Return (X, Y) of the center of cell containing provided text 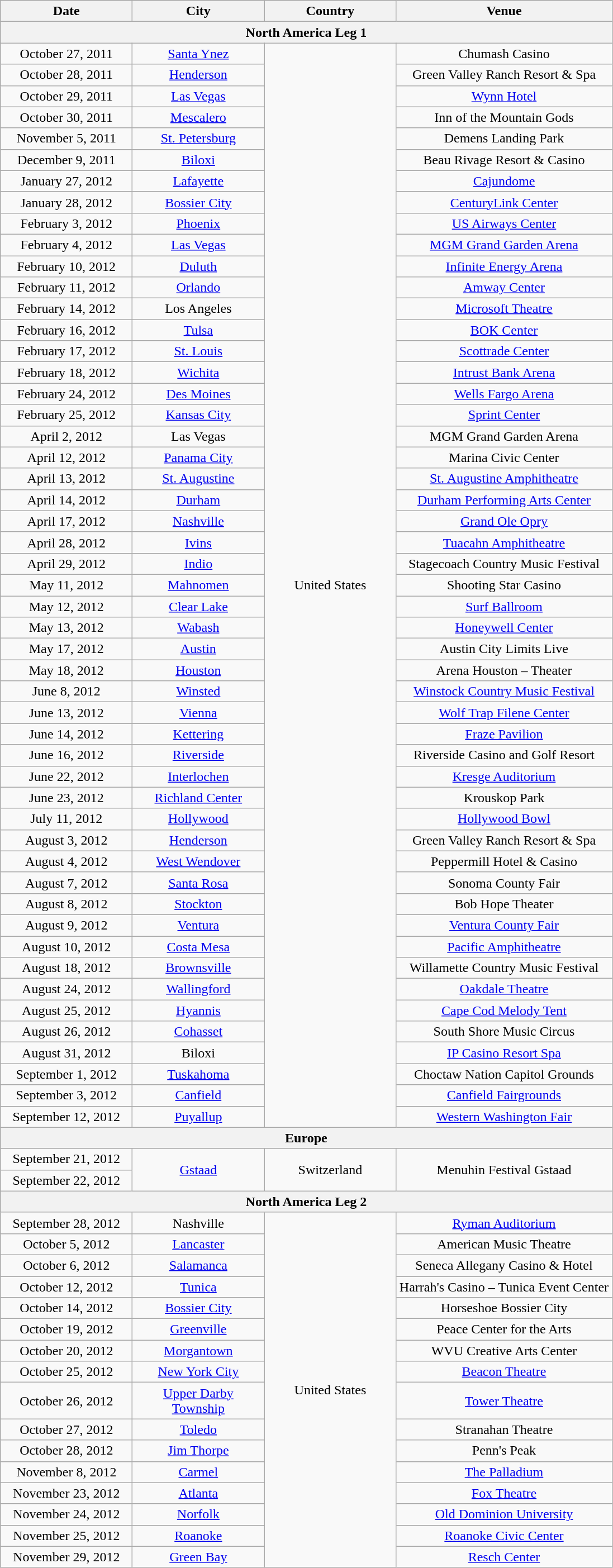
Orlando (198, 288)
Richland Center (198, 798)
August 10, 2012 (66, 947)
Upper Darby Township (198, 1401)
Sprint Center (504, 415)
Stockton (198, 904)
Scottrade Center (504, 351)
February 4, 2012 (66, 245)
November 8, 2012 (66, 1472)
Shooting Star Casino (504, 585)
June 22, 2012 (66, 776)
August 7, 2012 (66, 883)
August 4, 2012 (66, 861)
Riverside Casino and Golf Resort (504, 755)
Kansas City (198, 415)
Canfield Fairgrounds (504, 1095)
Indio (198, 564)
West Wendover (198, 861)
Costa Mesa (198, 947)
Arena Houston – Theater (504, 670)
Norfolk (198, 1514)
Phoenix (198, 223)
Wichita (198, 373)
Horseshoe Bossier City (504, 1308)
Tuacahn Amphitheatre (504, 542)
Honeywell Center (504, 628)
Santa Ynez (198, 54)
Europe (306, 1138)
Gstaad (198, 1170)
Jim Thorpe (198, 1451)
American Music Theatre (504, 1244)
Demens Landing Park (504, 139)
Kresge Auditorium (504, 776)
September 22, 2012 (66, 1180)
February 11, 2012 (66, 288)
August 9, 2012 (66, 925)
Infinite Energy Arena (504, 266)
June 14, 2012 (66, 734)
May 17, 2012 (66, 649)
Fox Theatre (504, 1493)
Wynn Hotel (504, 96)
Austin (198, 649)
The Palladium (504, 1472)
September 21, 2012 (66, 1159)
Brownsville (198, 968)
Beau Rivage Resort & Casino (504, 160)
June 13, 2012 (66, 713)
October 30, 2011 (66, 117)
November 25, 2012 (66, 1536)
February 14, 2012 (66, 309)
Clear Lake (198, 606)
Amway Center (504, 288)
February 16, 2012 (66, 330)
Austin City Limits Live (504, 649)
Resch Center (504, 1557)
January 27, 2012 (66, 181)
Krouskop Park (504, 798)
August 3, 2012 (66, 840)
Carmel (198, 1472)
June 8, 2012 (66, 692)
November 5, 2011 (66, 139)
February 17, 2012 (66, 351)
January 28, 2012 (66, 202)
May 18, 2012 (66, 670)
October 19, 2012 (66, 1329)
Cohasset (198, 1032)
St. Louis (198, 351)
October 20, 2012 (66, 1351)
South Shore Music Circus (504, 1032)
Oakdale Theatre (504, 989)
Penn's Peak (504, 1451)
October 27, 2012 (66, 1429)
Wabash (198, 628)
BOK Center (504, 330)
Roanoke (198, 1536)
October 27, 2011 (66, 54)
Salamanca (198, 1265)
Sonoma County Fair (504, 883)
Beacon Theatre (504, 1372)
North America Leg 1 (306, 32)
April 14, 2012 (66, 500)
May 12, 2012 (66, 606)
Morgantown (198, 1351)
Seneca Allegany Casino & Hotel (504, 1265)
February 25, 2012 (66, 415)
Fraze Pavilion (504, 734)
Ryman Auditorium (504, 1223)
Vienna (198, 713)
May 11, 2012 (66, 585)
April 17, 2012 (66, 521)
October 25, 2012 (66, 1372)
Date (66, 11)
St. Petersburg (198, 139)
Stagecoach Country Music Festival (504, 564)
Kettering (198, 734)
Country (330, 11)
Des Moines (198, 394)
US Airways Center (504, 223)
Tower Theatre (504, 1401)
Interlochen (198, 776)
St. Augustine (198, 479)
June 16, 2012 (66, 755)
Hyannis (198, 1011)
Cajundome (504, 181)
June 23, 2012 (66, 798)
St. Augustine Amphitheatre (504, 479)
Ventura (198, 925)
Roanoke Civic Center (504, 1536)
February 10, 2012 (66, 266)
October 28, 2012 (66, 1451)
Marina Civic Center (504, 457)
Lancaster (198, 1244)
Mescalero (198, 117)
Santa Rosa (198, 883)
July 11, 2012 (66, 819)
Tuskahoma (198, 1074)
October 14, 2012 (66, 1308)
Winsted (198, 692)
September 12, 2012 (66, 1117)
February 3, 2012 (66, 223)
Tulsa (198, 330)
August 31, 2012 (66, 1053)
Pacific Amphitheatre (504, 947)
August 18, 2012 (66, 968)
CenturyLink Center (504, 202)
Hollywood Bowl (504, 819)
September 3, 2012 (66, 1095)
April 13, 2012 (66, 479)
Green Bay (198, 1557)
November 24, 2012 (66, 1514)
October 29, 2011 (66, 96)
April 29, 2012 (66, 564)
Cape Cod Melody Tent (504, 1011)
September 1, 2012 (66, 1074)
April 2, 2012 (66, 436)
City (198, 11)
Stranahan Theatre (504, 1429)
Microsoft Theatre (504, 309)
Intrust Bank Arena (504, 373)
August 8, 2012 (66, 904)
Durham (198, 500)
WVU Creative Arts Center (504, 1351)
Choctaw Nation Capitol Grounds (504, 1074)
Toledo (198, 1429)
Grand Ole Opry (504, 521)
Peppermill Hotel & Casino (504, 861)
Greenville (198, 1329)
Chumash Casino (504, 54)
Harrah's Casino – Tunica Event Center (504, 1286)
Los Angeles (198, 309)
Switzerland (330, 1170)
Mahnomen (198, 585)
August 26, 2012 (66, 1032)
Peace Center for the Arts (504, 1329)
IP Casino Resort Spa (504, 1053)
April 12, 2012 (66, 457)
Hollywood (198, 819)
Ventura County Fair (504, 925)
October 28, 2011 (66, 75)
Inn of the Mountain Gods (504, 117)
Riverside (198, 755)
Surf Ballroom (504, 606)
Puyallup (198, 1117)
Tunica (198, 1286)
Canfield (198, 1095)
Atlanta (198, 1493)
Willamette Country Music Festival (504, 968)
November 29, 2012 (66, 1557)
November 23, 2012 (66, 1493)
October 26, 2012 (66, 1401)
February 18, 2012 (66, 373)
Ivins (198, 542)
Western Washington Fair (504, 1117)
Houston (198, 670)
North America Leg 2 (306, 1202)
Wallingford (198, 989)
August 25, 2012 (66, 1011)
October 6, 2012 (66, 1265)
New York City (198, 1372)
October 12, 2012 (66, 1286)
Durham Performing Arts Center (504, 500)
May 13, 2012 (66, 628)
Winstock Country Music Festival (504, 692)
Bob Hope Theater (504, 904)
Venue (504, 11)
Wells Fargo Arena (504, 394)
February 24, 2012 (66, 394)
August 24, 2012 (66, 989)
April 28, 2012 (66, 542)
Panama City (198, 457)
Duluth (198, 266)
December 9, 2011 (66, 160)
Lafayette (198, 181)
October 5, 2012 (66, 1244)
Wolf Trap Filene Center (504, 713)
September 28, 2012 (66, 1223)
Old Dominion University (504, 1514)
Menuhin Festival Gstaad (504, 1170)
